Locate the cell with the specified text and output its (x, y) center coordinate. 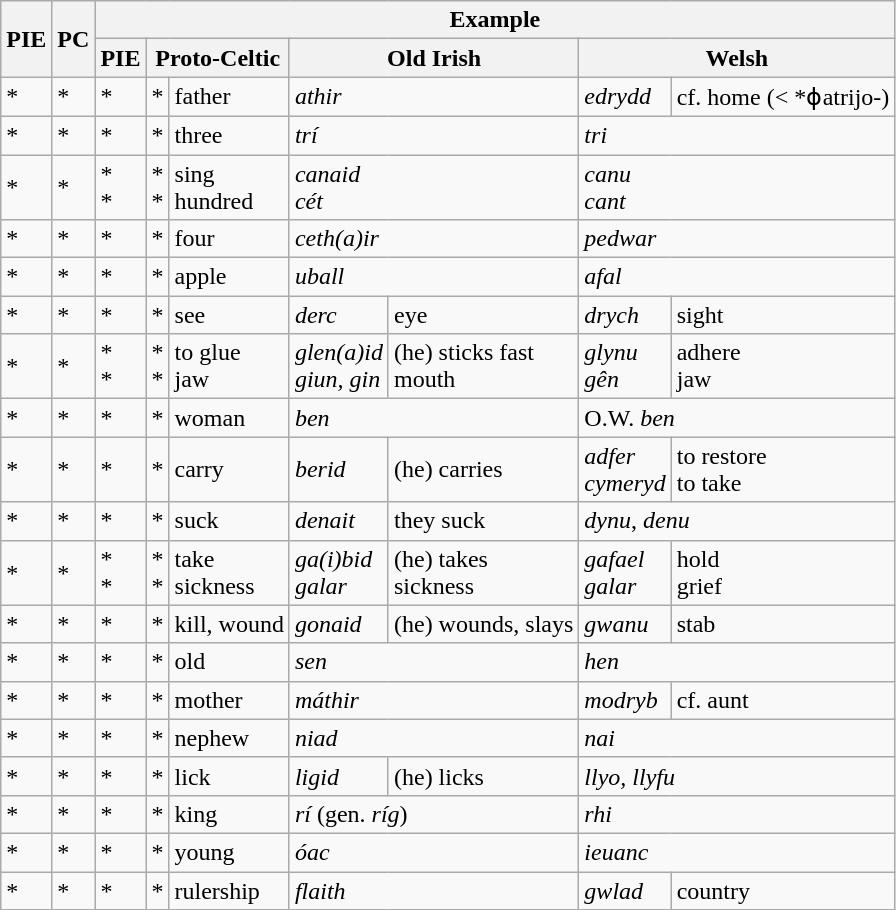
Welsh (737, 58)
rí (gen. ríg) (434, 814)
athir (434, 97)
hen (737, 662)
O.W. ben (737, 418)
glynugên (625, 366)
lick (229, 776)
niad (434, 738)
stab (783, 624)
PC (74, 39)
afal (737, 277)
young (229, 852)
mother (229, 700)
denait (338, 521)
gafaelgalar (625, 572)
adfercymeryd (625, 470)
singhundred (229, 186)
modryb (625, 700)
cf. home (< *ɸatrijo-) (783, 97)
óac (434, 852)
trí (434, 135)
glen(a)idgiun, gin (338, 366)
gwanu (625, 624)
rhi (737, 814)
gonaid (338, 624)
to gluejaw (229, 366)
kill, wound (229, 624)
uball (434, 277)
pedwar (737, 239)
canucant (737, 186)
to restoreto take (783, 470)
see (229, 315)
takesickness (229, 572)
derc (338, 315)
tri (737, 135)
nai (737, 738)
Old Irish (434, 58)
four (229, 239)
carry (229, 470)
sight (783, 315)
adherejaw (783, 366)
father (229, 97)
country (783, 891)
nephew (229, 738)
canaidcét (434, 186)
they suck (483, 521)
gwlad (625, 891)
(he) carries (483, 470)
ben (434, 418)
holdgrief (783, 572)
old (229, 662)
edrydd (625, 97)
sen (434, 662)
(he) sticks fastmouth (483, 366)
drych (625, 315)
(he) wounds, slays (483, 624)
ceth(a)ir (434, 239)
Proto-Celtic (218, 58)
rulership (229, 891)
dynu, denu (737, 521)
(he) licks (483, 776)
three (229, 135)
apple (229, 277)
suck (229, 521)
flaith (434, 891)
llyo, llyfu (737, 776)
ligid (338, 776)
berid (338, 470)
máthir (434, 700)
ga(i)bidgalar (338, 572)
cf. aunt (783, 700)
ieuanc (737, 852)
eye (483, 315)
woman (229, 418)
(he) takessickness (483, 572)
Example (495, 20)
king (229, 814)
